Detect which cell encompasses the target text, then output its [X, Y] center coordinate. 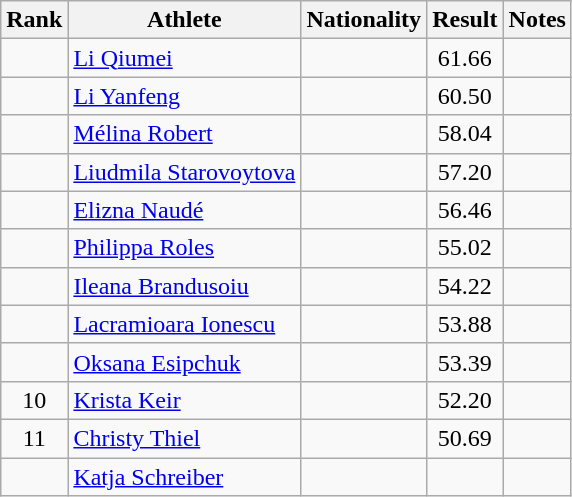
Krista Keir [184, 400]
Ileana Brandusoiu [184, 286]
Nationality [364, 20]
61.66 [465, 58]
Result [465, 20]
Mélina Robert [184, 134]
10 [34, 400]
Philippa Roles [184, 248]
60.50 [465, 96]
52.20 [465, 400]
Li Yanfeng [184, 96]
Elizna Naudé [184, 210]
11 [34, 438]
Li Qiumei [184, 58]
53.88 [465, 324]
50.69 [465, 438]
55.02 [465, 248]
56.46 [465, 210]
Liudmila Starovoytova [184, 172]
Rank [34, 20]
54.22 [465, 286]
Lacramioara Ionescu [184, 324]
Christy Thiel [184, 438]
Oksana Esipchuk [184, 362]
57.20 [465, 172]
Notes [537, 20]
53.39 [465, 362]
Athlete [184, 20]
58.04 [465, 134]
Katja Schreiber [184, 477]
